Search for the cell housing the specified text and yield its (x, y) center coordinate. 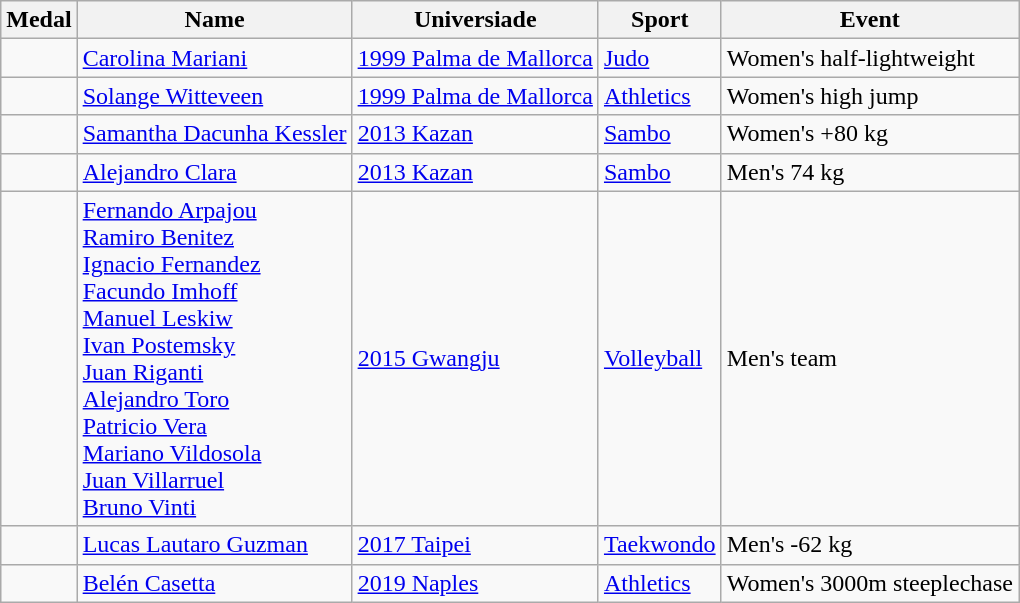
Taekwondo (660, 545)
Men's team (870, 358)
2017 Taipei (475, 545)
Men's 74 kg (870, 172)
Universiade (475, 20)
2015 Gwangju (475, 358)
Carolina Mariani (214, 58)
Medal (39, 20)
Women's 3000m steeplechase (870, 583)
Event (870, 20)
Samantha Dacunha Kessler (214, 134)
Women's half-lightweight (870, 58)
Men's -62 kg (870, 545)
Sport (660, 20)
Volleyball (660, 358)
Judo (660, 58)
Women's +80 kg (870, 134)
Lucas Lautaro Guzman (214, 545)
Belén Casetta (214, 583)
Alejandro Clara (214, 172)
Women's high jump (870, 96)
2019 Naples (475, 583)
Solange Witteveen (214, 96)
Name (214, 20)
